For the text-containing cell, return its midpoint in [X, Y] coordinate format. 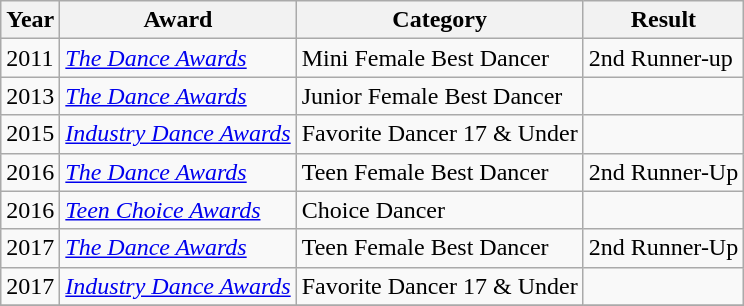
2013 [30, 96]
Award [178, 20]
Year [30, 20]
Teen Choice Awards [178, 210]
2015 [30, 134]
Choice Dancer [440, 210]
Result [664, 20]
Category [440, 20]
Junior Female Best Dancer [440, 96]
2nd Runner-up [664, 58]
2011 [30, 58]
Mini Female Best Dancer [440, 58]
